Output the [x, y] coordinate of the center of the cell containing the given text.  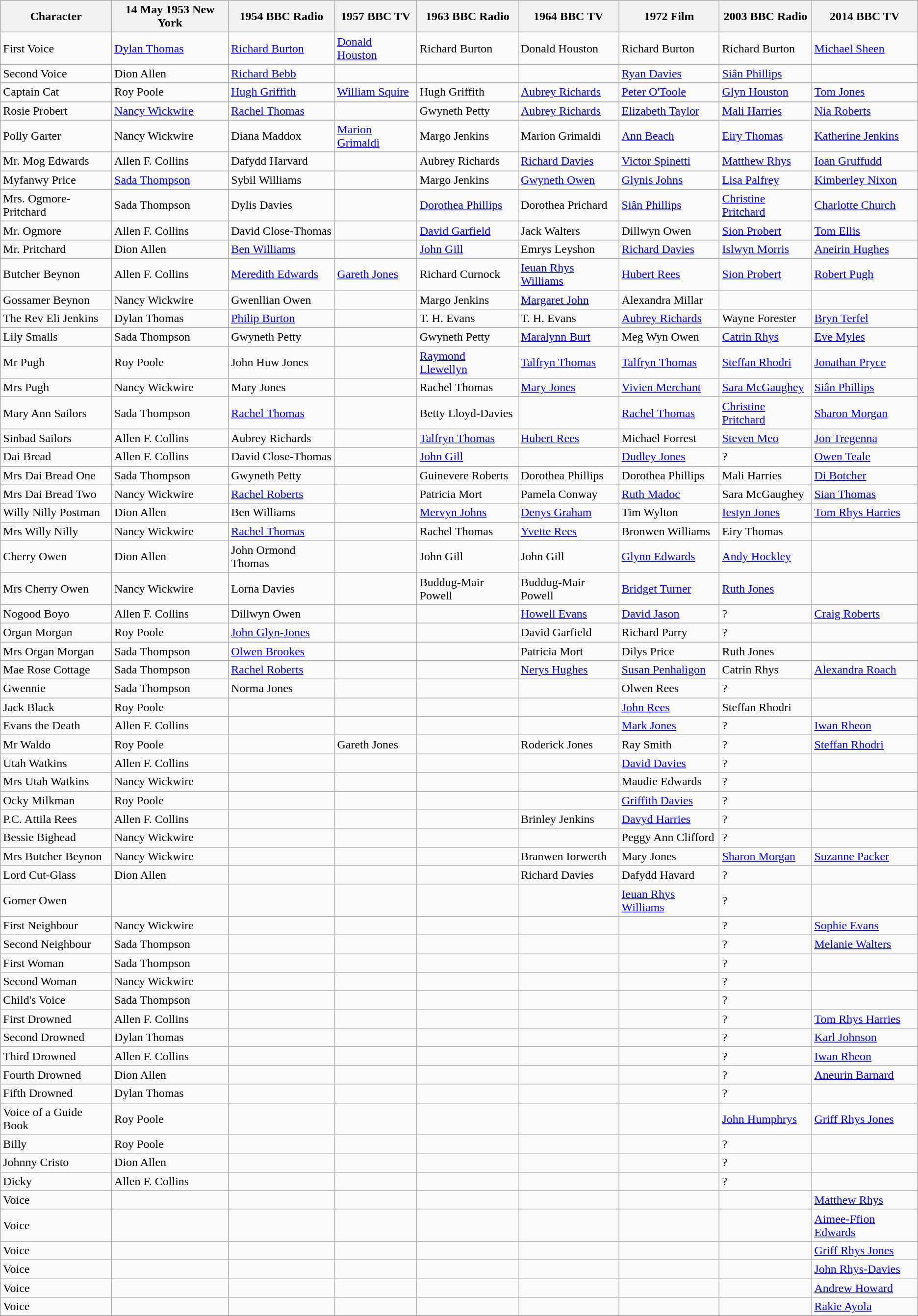
Denys Graham [568, 513]
Philip Burton [281, 319]
Howell Evans [568, 614]
Second Voice [56, 74]
Richard Curnock [467, 274]
Mrs Dai Bread Two [56, 494]
Peggy Ann Clifford [669, 838]
Gossamer Beynon [56, 299]
Diana Maddox [281, 136]
Islwyn Morris [765, 249]
John Glyn-Jones [281, 632]
Third Drowned [56, 1056]
First Drowned [56, 1019]
Dicky [56, 1181]
Michael Forrest [669, 438]
Charlotte Church [865, 205]
Mrs Butcher Beynon [56, 856]
Mary Ann Sailors [56, 413]
David Jason [669, 614]
Ioan Gruffudd [865, 161]
Aimee-Ffion Edwards [865, 1225]
Dylis Davies [281, 205]
Sybil Williams [281, 180]
Fifth Drowned [56, 1093]
14 May 1953 New York [170, 17]
Guinevere Roberts [467, 475]
Aneurin Barnard [865, 1075]
Mr. Pritchard [56, 249]
Brinley Jenkins [568, 819]
Roderick Jones [568, 745]
Bridget Turner [669, 588]
Billy [56, 1144]
Bronwen Williams [669, 531]
Dilys Price [669, 651]
Gwenllian Owen [281, 299]
Ocky Milkman [56, 800]
Iestyn Jones [765, 513]
John Rhys-Davies [865, 1269]
Victor Spinetti [669, 161]
Dudley Jones [669, 457]
Organ Morgan [56, 632]
Cherry Owen [56, 557]
Ruth Madoc [669, 494]
Olwen Rees [669, 689]
Dai Bread [56, 457]
Yvette Rees [568, 531]
2014 BBC TV [865, 17]
Bryn Terfel [865, 319]
Melanie Walters [865, 944]
Suzanne Packer [865, 856]
Polly Garter [56, 136]
Mr Pugh [56, 363]
Robert Pugh [865, 274]
1957 BBC TV [376, 17]
Griffith Davies [669, 800]
Alexandra Millar [669, 299]
Susan Penhaligon [669, 670]
First Voice [56, 48]
Richard Bebb [281, 74]
Mr. Ogmore [56, 230]
Emrys Leyshon [568, 249]
Jack Walters [568, 230]
Gwennie [56, 689]
Glynis Johns [669, 180]
Raymond Llewellyn [467, 363]
Nia Roberts [865, 111]
Captain Cat [56, 92]
Maralynn Burt [568, 337]
Craig Roberts [865, 614]
Peter O'Toole [669, 92]
Mervyn Johns [467, 513]
Nerys Hughes [568, 670]
Margaret John [568, 299]
Character [56, 17]
First Woman [56, 963]
Fourth Drowned [56, 1075]
Richard Parry [669, 632]
Lily Smalls [56, 337]
Jon Tregenna [865, 438]
Dorothea Prichard [568, 205]
Dafydd Havard [669, 875]
Child's Voice [56, 1000]
Sinbad Sailors [56, 438]
Ray Smith [669, 745]
Kimberley Nixon [865, 180]
Branwen Iorwerth [568, 856]
Evans the Death [56, 726]
Alexandra Roach [865, 670]
Ryan Davies [669, 74]
Katherine Jenkins [865, 136]
Aneirin Hughes [865, 249]
Willy Nilly Postman [56, 513]
Mae Rose Cottage [56, 670]
Second Neighbour [56, 944]
Tom Ellis [865, 230]
Tom Jones [865, 92]
Mrs Organ Morgan [56, 651]
Johnny Cristo [56, 1163]
Mrs Willy Nilly [56, 531]
Butcher Beynon [56, 274]
Tim Wylton [669, 513]
Sophie Evans [865, 925]
Ann Beach [669, 136]
Norma Jones [281, 689]
Mark Jones [669, 726]
Jack Black [56, 707]
Vivien Merchant [669, 388]
The Rev Eli Jenkins [56, 319]
Elizabeth Taylor [669, 111]
Mr. Mog Edwards [56, 161]
Utah Watkins [56, 763]
Myfanwy Price [56, 180]
Michael Sheen [865, 48]
Wayne Forester [765, 319]
1963 BBC Radio [467, 17]
Meg Wyn Owen [669, 337]
Lisa Palfrey [765, 180]
John Rees [669, 707]
Voice of a Guide Book [56, 1118]
Maudie Edwards [669, 782]
Gomer Owen [56, 900]
Mrs. Ogmore-Pritchard [56, 205]
2003 BBC Radio [765, 17]
Owen Teale [865, 457]
Di Botcher [865, 475]
Karl Johnson [865, 1038]
Steven Meo [765, 438]
Glyn Houston [765, 92]
John Huw Jones [281, 363]
Mrs Utah Watkins [56, 782]
1964 BBC TV [568, 17]
Rosie Probert [56, 111]
First Neighbour [56, 925]
1972 Film [669, 17]
Andrew Howard [865, 1288]
Mrs Dai Bread One [56, 475]
Pamela Conway [568, 494]
John Humphrys [765, 1118]
Rakie Ayola [865, 1307]
Sian Thomas [865, 494]
John Ormond Thomas [281, 557]
Lord Cut-Glass [56, 875]
Davyd Harries [669, 819]
Betty Lloyd-Davies [467, 413]
Lorna Davies [281, 588]
Nogood Boyo [56, 614]
Gwyneth Owen [568, 180]
David Davies [669, 763]
Bessie Bighead [56, 838]
Glynn Edwards [669, 557]
William Squire [376, 92]
Dafydd Harvard [281, 161]
Andy Hockley [765, 557]
Mr Waldo [56, 745]
Second Drowned [56, 1038]
Mrs Cherry Owen [56, 588]
P.C. Attila Rees [56, 819]
Jonathan Pryce [865, 363]
Olwen Brookes [281, 651]
Second Woman [56, 982]
1954 BBC Radio [281, 17]
Eve Myles [865, 337]
Mrs Pugh [56, 388]
Meredith Edwards [281, 274]
